Scan for the cell matching the given text and deliver its (X, Y) coordinate at center. 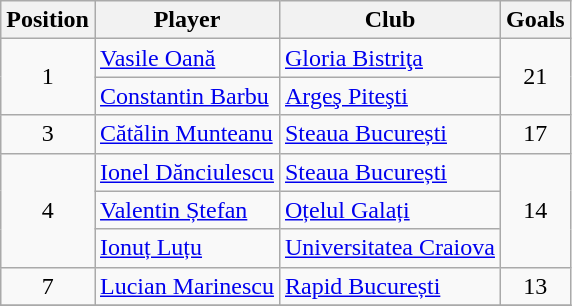
13 (535, 286)
Argeş Piteşti (390, 96)
Oțelul Galați (390, 210)
Ionel Dănciulescu (186, 172)
Club (390, 20)
14 (535, 210)
Gloria Bistriţa (390, 58)
3 (48, 134)
21 (535, 77)
Valentin Ștefan (186, 210)
Player (186, 20)
4 (48, 210)
7 (48, 286)
17 (535, 134)
Rapid București (390, 286)
Universitatea Craiova (390, 248)
Ionuț Luțu (186, 248)
Position (48, 20)
Goals (535, 20)
Vasile Oană (186, 58)
Lucian Marinescu (186, 286)
Cătălin Munteanu (186, 134)
1 (48, 77)
Constantin Barbu (186, 96)
